Return (X, Y) of the center of cell containing provided text 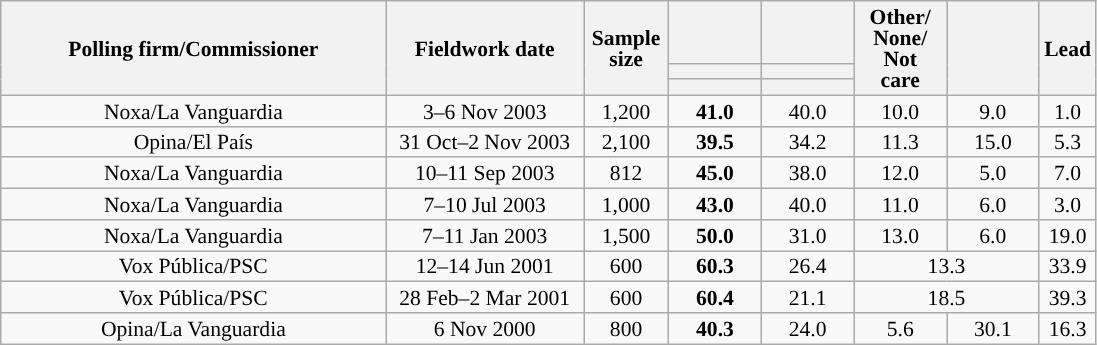
Fieldwork date (485, 48)
Polling firm/Commissioner (194, 48)
800 (626, 328)
12.0 (900, 174)
30.1 (992, 328)
45.0 (716, 174)
31 Oct–2 Nov 2003 (485, 142)
1,500 (626, 236)
7–10 Jul 2003 (485, 204)
1,000 (626, 204)
41.0 (716, 110)
10.0 (900, 110)
39.3 (1068, 298)
31.0 (808, 236)
11.0 (900, 204)
24.0 (808, 328)
3–6 Nov 2003 (485, 110)
50.0 (716, 236)
5.3 (1068, 142)
5.6 (900, 328)
10–11 Sep 2003 (485, 174)
18.5 (946, 298)
Opina/La Vanguardia (194, 328)
16.3 (1068, 328)
2,100 (626, 142)
11.3 (900, 142)
5.0 (992, 174)
13.0 (900, 236)
15.0 (992, 142)
60.4 (716, 298)
9.0 (992, 110)
Lead (1068, 48)
1,200 (626, 110)
Other/None/Notcare (900, 48)
33.9 (1068, 266)
26.4 (808, 266)
1.0 (1068, 110)
60.3 (716, 266)
34.2 (808, 142)
38.0 (808, 174)
7–11 Jan 2003 (485, 236)
13.3 (946, 266)
3.0 (1068, 204)
40.3 (716, 328)
812 (626, 174)
Opina/El País (194, 142)
21.1 (808, 298)
43.0 (716, 204)
19.0 (1068, 236)
28 Feb–2 Mar 2001 (485, 298)
7.0 (1068, 174)
12–14 Jun 2001 (485, 266)
6 Nov 2000 (485, 328)
39.5 (716, 142)
Sample size (626, 48)
